Return the [x, y] coordinate for the center point of the cell that contains the specified text.  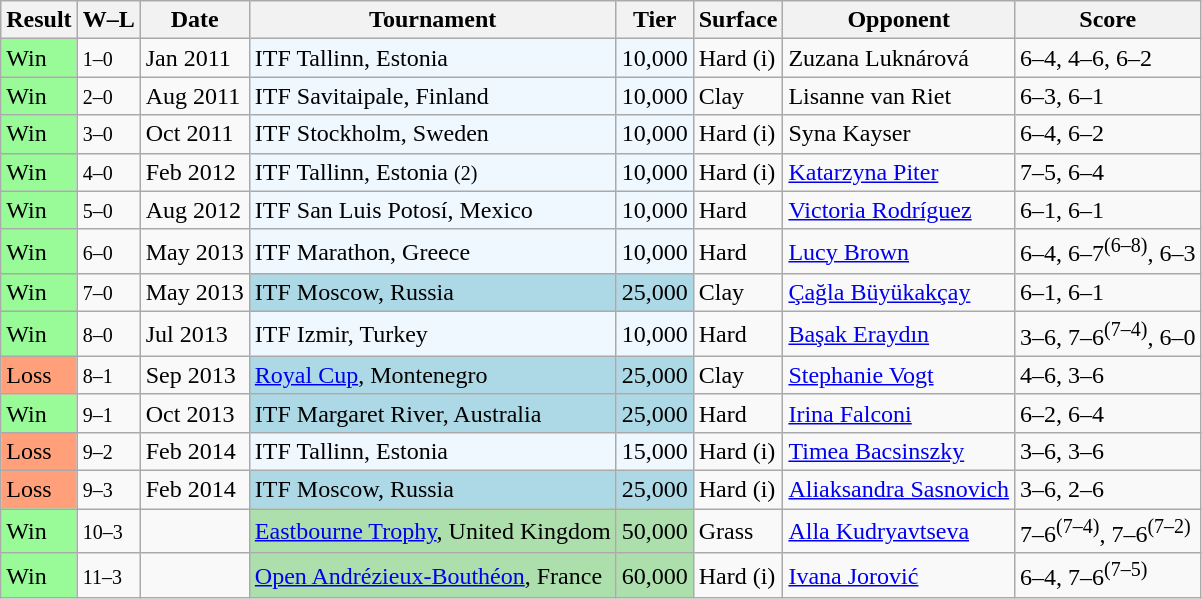
Opponent [899, 20]
Irina Falconi [899, 413]
Zuzana Luknárová [899, 58]
3–0 [108, 134]
9–2 [108, 451]
Tier [654, 20]
50,000 [654, 532]
Katarzyna Piter [899, 172]
Oct 2011 [194, 134]
Jan 2011 [194, 58]
1–0 [108, 58]
ITF Marathon, Greece [432, 252]
5–0 [108, 210]
ITF San Luis Potosí, Mexico [432, 210]
ITF Tallinn, Estonia (2) [432, 172]
3–6, 7–6(7–4), 6–0 [1108, 334]
Victoria Rodríguez [899, 210]
Lucy Brown [899, 252]
7–5, 6–4 [1108, 172]
Çağla Büyükakçay [899, 293]
Syna Kayser [899, 134]
Result [39, 20]
6–2, 6–4 [1108, 413]
Eastbourne Trophy, United Kingdom [432, 532]
Grass [738, 532]
Alla Kudryavtseva [899, 532]
9–1 [108, 413]
Score [1108, 20]
15,000 [654, 451]
60,000 [654, 576]
W–L [108, 20]
6–4, 7–6(7–5) [1108, 576]
8–1 [108, 375]
8–0 [108, 334]
11–3 [108, 576]
Royal Cup, Montenegro [432, 375]
2–0 [108, 96]
6–4, 4–6, 6–2 [1108, 58]
4–0 [108, 172]
6–4, 6–7(6–8), 6–3 [1108, 252]
6–3, 6–1 [1108, 96]
10–3 [108, 532]
7–0 [108, 293]
9–3 [108, 489]
3–6, 3–6 [1108, 451]
ITF Stockholm, Sweden [432, 134]
Tournament [432, 20]
ITF Savitaipale, Finland [432, 96]
6–4, 6–2 [1108, 134]
6–0 [108, 252]
Timea Bacsinszky [899, 451]
Surface [738, 20]
4–6, 3–6 [1108, 375]
Ivana Jorović [899, 576]
ITF Margaret River, Australia [432, 413]
7–6(7–4), 7–6(7–2) [1108, 532]
Stephanie Vogt [899, 375]
Aug 2012 [194, 210]
Lisanne van Riet [899, 96]
Sep 2013 [194, 375]
Date [194, 20]
Aug 2011 [194, 96]
ITF Izmir, Turkey [432, 334]
Başak Eraydın [899, 334]
Jul 2013 [194, 334]
Feb 2012 [194, 172]
Aliaksandra Sasnovich [899, 489]
3–6, 2–6 [1108, 489]
Oct 2013 [194, 413]
Open Andrézieux-Bouthéon, France [432, 576]
